Find where the given text appears and provide that cell's center as [X, Y] coordinate. 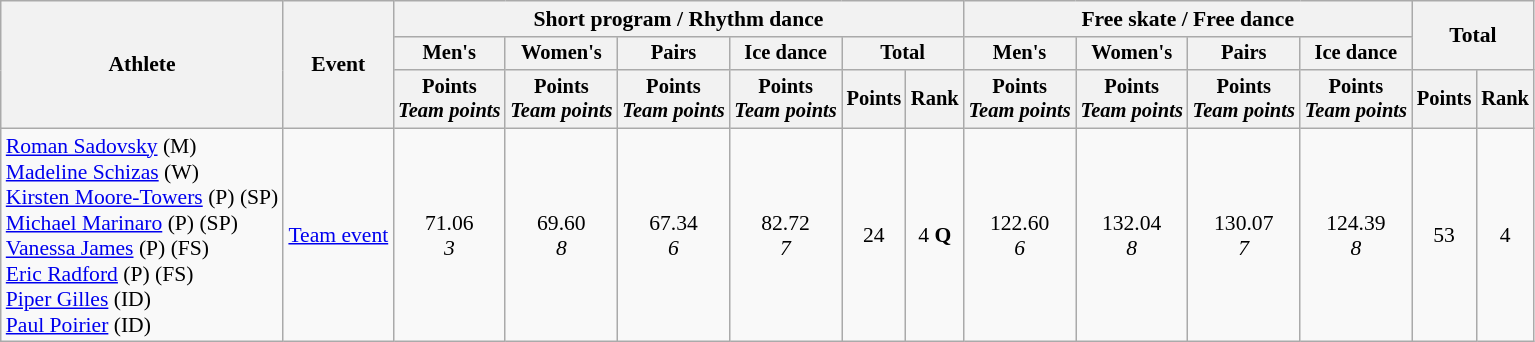
71.063 [449, 235]
4 Q [935, 235]
Short program / Rhythm dance [678, 19]
53 [1444, 235]
Team event [338, 235]
Free skate / Free dance [1188, 19]
124.398 [1356, 235]
132.048 [1132, 235]
Event [338, 64]
130.077 [1244, 235]
122.606 [1020, 235]
82.727 [785, 235]
24 [874, 235]
Athlete [142, 64]
4 [1505, 235]
69.608 [561, 235]
67.346 [673, 235]
